For the text-containing cell, return its midpoint in [x, y] coordinate format. 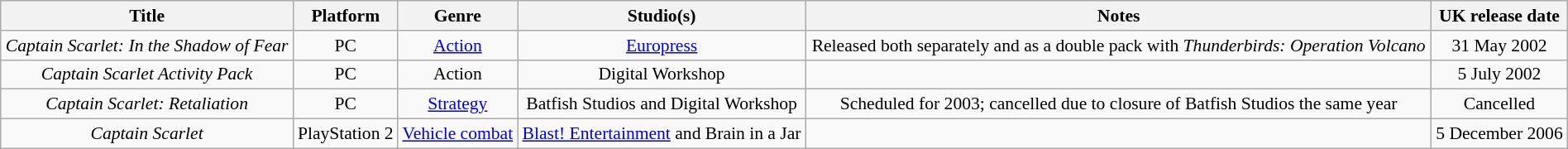
PlayStation 2 [346, 134]
Strategy [458, 104]
Captain Scarlet: In the Shadow of Fear [147, 46]
Blast! Entertainment and Brain in a Jar [662, 134]
Notes [1119, 16]
5 December 2006 [1500, 134]
Batfish Studios and Digital Workshop [662, 104]
31 May 2002 [1500, 46]
Scheduled for 2003; cancelled due to closure of Batfish Studios the same year [1119, 104]
Vehicle combat [458, 134]
UK release date [1500, 16]
Studio(s) [662, 16]
Captain Scarlet Activity Pack [147, 74]
Digital Workshop [662, 74]
Captain Scarlet [147, 134]
5 July 2002 [1500, 74]
Title [147, 16]
Captain Scarlet: Retaliation [147, 104]
Cancelled [1500, 104]
Platform [346, 16]
Genre [458, 16]
Europress [662, 46]
Released both separately and as a double pack with Thunderbirds: Operation Volcano [1119, 46]
